Locate the cell with the specified text and output its (X, Y) center coordinate. 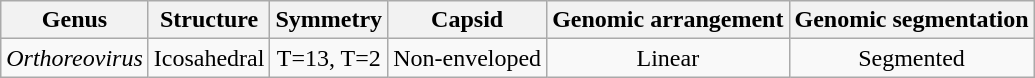
Icosahedral (209, 58)
Genomic segmentation (912, 20)
Non-enveloped (468, 58)
Structure (209, 20)
Segmented (912, 58)
Symmetry (329, 20)
Capsid (468, 20)
Linear (668, 58)
T=13, T=2 (329, 58)
Genomic arrangement (668, 20)
Orthoreovirus (75, 58)
Genus (75, 20)
